For the text-containing cell, return its midpoint in [X, Y] coordinate format. 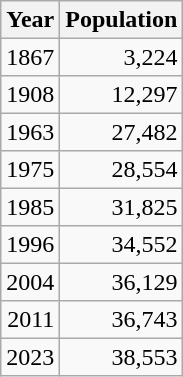
Population [122, 20]
36,129 [122, 282]
1908 [30, 94]
1985 [30, 206]
1975 [30, 170]
31,825 [122, 206]
38,553 [122, 356]
36,743 [122, 318]
28,554 [122, 170]
27,482 [122, 132]
Year [30, 20]
2011 [30, 318]
2004 [30, 282]
12,297 [122, 94]
2023 [30, 356]
1867 [30, 56]
3,224 [122, 56]
1996 [30, 244]
34,552 [122, 244]
1963 [30, 132]
